Find where the given text appears and provide that cell's center as (x, y) coordinate. 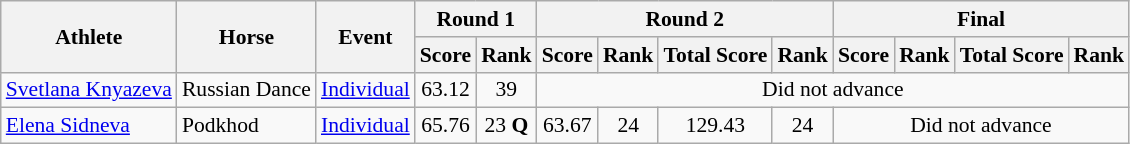
Podkhod (246, 126)
129.43 (715, 126)
Event (366, 36)
63.67 (568, 126)
Russian Dance (246, 90)
65.76 (446, 126)
63.12 (446, 90)
Round 1 (476, 19)
Final (981, 19)
Round 2 (685, 19)
Elena Sidneva (89, 126)
Horse (246, 36)
Athlete (89, 36)
39 (506, 90)
23 Q (506, 126)
Svetlana Knyazeva (89, 90)
